Determine the (X, Y) coordinate at the center of the cell enclosing the given text.  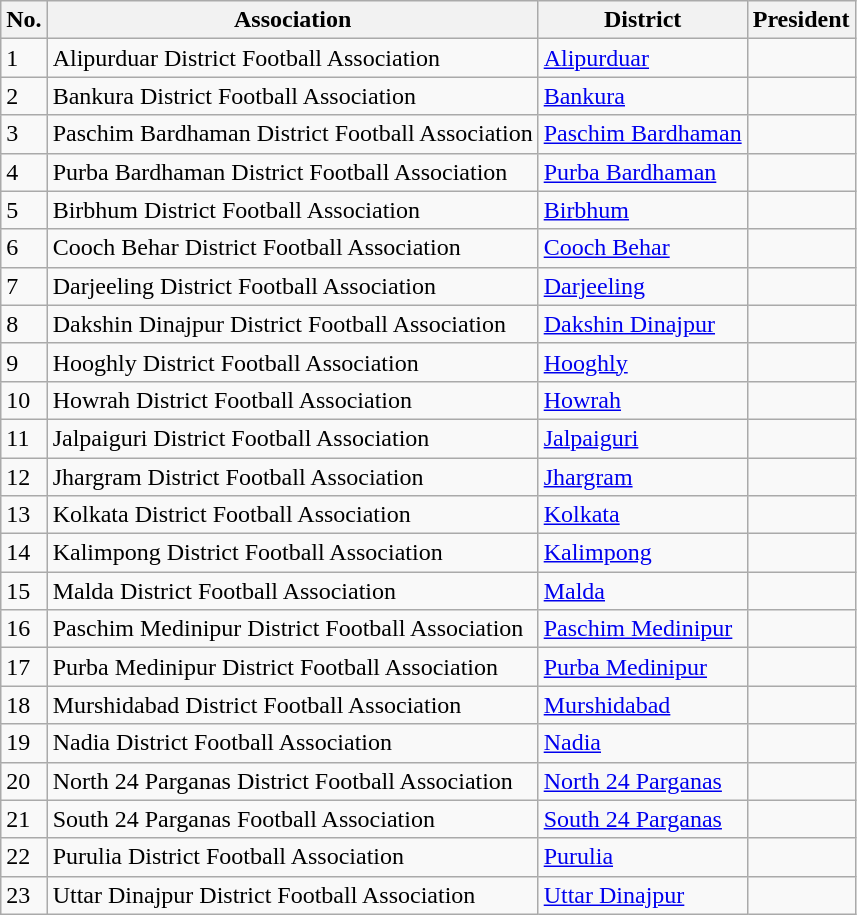
Malda (642, 591)
13 (24, 515)
Purulia District Football Association (292, 857)
Nadia District Football Association (292, 743)
Hooghly District Football Association (292, 362)
12 (24, 477)
Kalimpong (642, 553)
Purulia (642, 857)
Darjeeling District Football Association (292, 286)
22 (24, 857)
Uttar Dinajpur (642, 895)
Paschim Bardhaman (642, 134)
Paschim Bardhaman District Football Association (292, 134)
Malda District Football Association (292, 591)
8 (24, 324)
21 (24, 819)
Darjeeling (642, 286)
Jhargram District Football Association (292, 477)
South 24 Parganas (642, 819)
President (801, 20)
Howrah (642, 400)
South 24 Parganas Football Association (292, 819)
Purba Bardhaman (642, 172)
Nadia (642, 743)
Birbhum (642, 210)
Uttar Dinajpur District Football Association (292, 895)
Purba Bardhaman District Football Association (292, 172)
No. (24, 20)
Cooch Behar (642, 248)
Jhargram (642, 477)
District (642, 20)
Murshidabad District Football Association (292, 705)
North 24 Parganas (642, 781)
11 (24, 438)
Dakshin Dinajpur (642, 324)
9 (24, 362)
14 (24, 553)
16 (24, 629)
Cooch Behar District Football Association (292, 248)
Bankura District Football Association (292, 96)
2 (24, 96)
Murshidabad (642, 705)
6 (24, 248)
20 (24, 781)
7 (24, 286)
Birbhum District Football Association (292, 210)
5 (24, 210)
Howrah District Football Association (292, 400)
Jalpaiguri District Football Association (292, 438)
3 (24, 134)
North 24 Parganas District Football Association (292, 781)
Hooghly (642, 362)
Kalimpong District Football Association (292, 553)
Bankura (642, 96)
Paschim Medinipur (642, 629)
Dakshin Dinajpur District Football Association (292, 324)
Jalpaiguri (642, 438)
1 (24, 58)
18 (24, 705)
4 (24, 172)
Association (292, 20)
23 (24, 895)
15 (24, 591)
10 (24, 400)
Alipurduar District Football Association (292, 58)
Alipurduar (642, 58)
Kolkata (642, 515)
Paschim Medinipur District Football Association (292, 629)
Purba Medinipur (642, 667)
17 (24, 667)
Kolkata District Football Association (292, 515)
Purba Medinipur District Football Association (292, 667)
19 (24, 743)
